Provide the (x, y) coordinate of the cell's center where the given text is located.  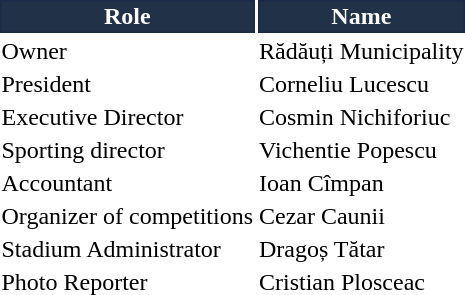
President (127, 84)
Sporting director (127, 150)
Dragoș Tătar (361, 249)
Stadium Administrator (127, 249)
Executive Director (127, 117)
Ioan Cîmpan (361, 183)
Cezar Caunii (361, 216)
Name (361, 16)
Owner (127, 51)
Role (127, 16)
Corneliu Lucescu (361, 84)
Organizer of competitions (127, 216)
Accountant (127, 183)
Vichentie Popescu (361, 150)
Cosmin Nichiforiuc (361, 117)
Rădăuți Municipality (361, 51)
